Identify which cell holds the provided text, then report its [x, y] central coordinate. 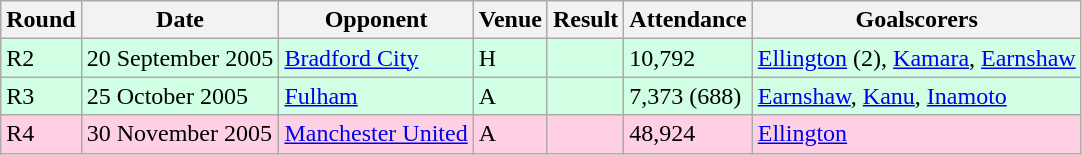
R4 [41, 134]
Attendance [688, 20]
10,792 [688, 58]
Earnshaw, Kanu, Inamoto [916, 96]
20 September 2005 [180, 58]
30 November 2005 [180, 134]
Bradford City [376, 58]
Ellington (2), Kamara, Earnshaw [916, 58]
Ellington [916, 134]
Round [41, 20]
R2 [41, 58]
Manchester United [376, 134]
Fulham [376, 96]
7,373 (688) [688, 96]
48,924 [688, 134]
Opponent [376, 20]
25 October 2005 [180, 96]
Goalscorers [916, 20]
Venue [510, 20]
H [510, 58]
R3 [41, 96]
Date [180, 20]
Result [585, 20]
